From the cell containing the given text, extract its center point as [x, y] coordinate. 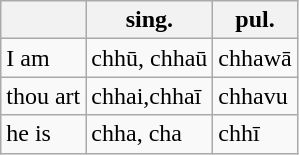
chhavu [255, 96]
thou art [44, 96]
chhai,chhaī [150, 96]
pul. [255, 20]
I am [44, 58]
chhawā [255, 58]
chha, cha [150, 134]
he is [44, 134]
sing. [150, 20]
chhī [255, 134]
chhū, chhaū [150, 58]
